Determine the [x, y] coordinate at the center of the cell enclosing the given text.  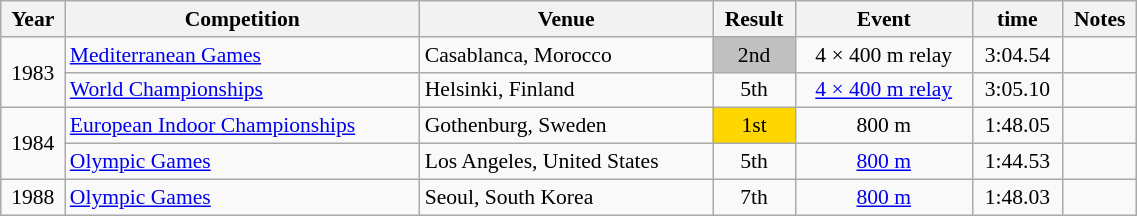
Competition [242, 19]
Mediterranean Games [242, 55]
Helsinki, Finland [566, 90]
Casablanca, Morocco [566, 55]
1:48.05 [1018, 126]
1:48.03 [1018, 197]
Year [33, 19]
7th [754, 197]
Result [754, 19]
3:04.54 [1018, 55]
1983 [33, 72]
Gothenburg, Sweden [566, 126]
World Championships [242, 90]
time [1018, 19]
Event [884, 19]
Venue [566, 19]
European Indoor Championships [242, 126]
3:05.10 [1018, 90]
1988 [33, 197]
1:44.53 [1018, 162]
1984 [33, 144]
Seoul, South Korea [566, 197]
Notes [1100, 19]
1st [754, 126]
2nd [754, 55]
Los Angeles, United States [566, 162]
